Return the (x, y) coordinate for the center point of the cell that contains the specified text.  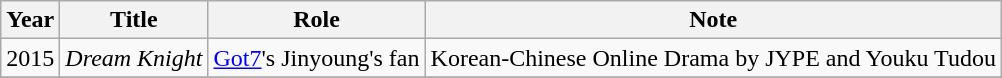
Year (30, 20)
Dream Knight (134, 58)
Note (713, 20)
Got7's Jinyoung's fan (316, 58)
Role (316, 20)
Title (134, 20)
2015 (30, 58)
Korean-Chinese Online Drama by JYPE and Youku Tudou (713, 58)
